Determine the [X, Y] coordinate at the center of the cell enclosing the given text.  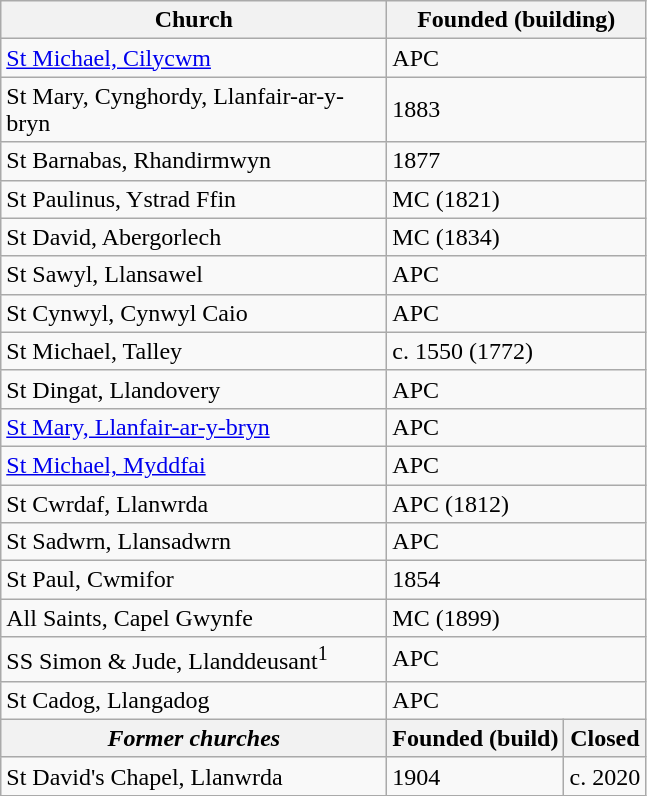
1904 [476, 776]
St Mary, Llanfair-ar-y-bryn [194, 427]
c. 2020 [605, 776]
St Dingat, Llandovery [194, 389]
St Mary, Cynghordy, Llanfair-ar-y-bryn [194, 110]
St Paul, Cwmifor [194, 580]
St David's Chapel, Llanwrda [194, 776]
All Saints, Capel Gwynfe [194, 618]
APC (1812) [516, 503]
MC (1821) [516, 199]
MC (1834) [516, 237]
St Michael, Myddfai [194, 465]
St Michael, Cilycwm [194, 58]
Founded (build) [476, 738]
MC (1899) [516, 618]
St Cadog, Llangadog [194, 700]
1854 [516, 580]
St Cynwyl, Cynwyl Caio [194, 313]
St Cwrdaf, Llanwrda [194, 503]
St Michael, Talley [194, 351]
St Paulinus, Ystrad Ffin [194, 199]
St David, Abergorlech [194, 237]
SS Simon & Jude, Llanddeusant1 [194, 660]
Church [194, 20]
Former churches [194, 738]
Closed [605, 738]
St Sawyl, Llansawel [194, 275]
St Sadwrn, Llansadwrn [194, 542]
1877 [516, 161]
1883 [516, 110]
Founded (building) [516, 20]
St Barnabas, Rhandirmwyn [194, 161]
c. 1550 (1772) [516, 351]
